Capture the cell that displays the provided text and extract its (X, Y) central coordinate. 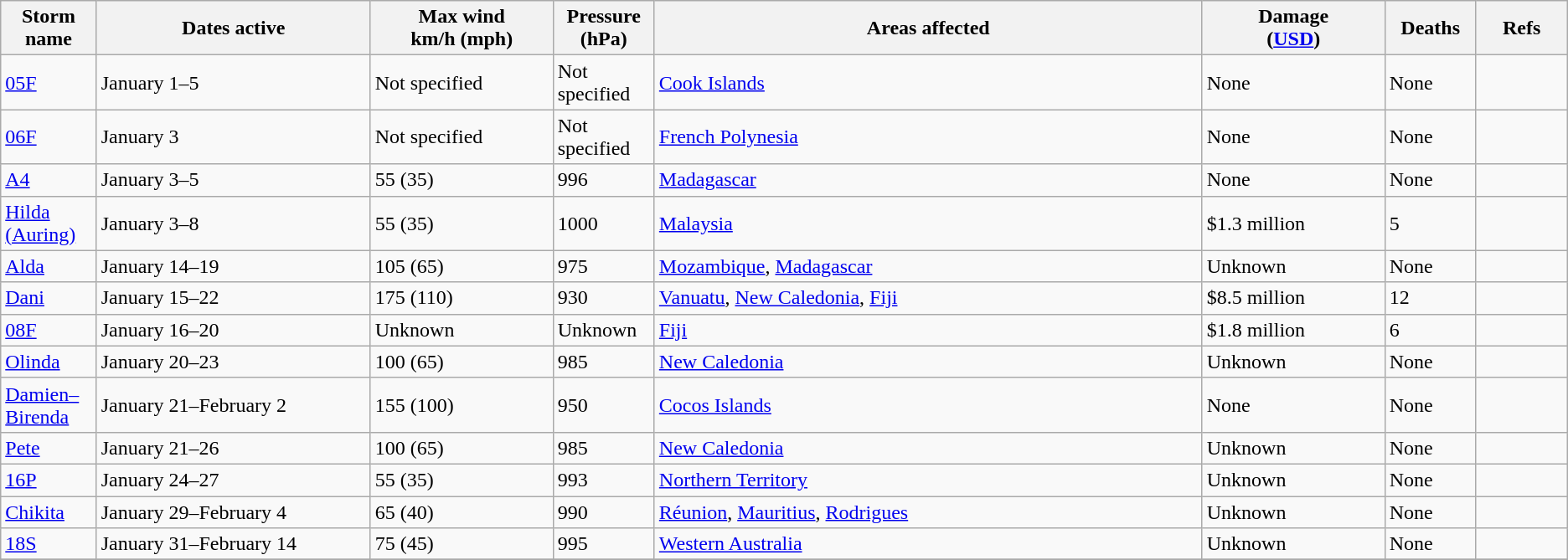
A4 (49, 180)
Madagascar (928, 180)
Vanuatu, New Caledonia, Fiji (928, 298)
$1.3 million (1293, 223)
$1.8 million (1293, 330)
Chikita (49, 511)
Malaysia (928, 223)
5 (1431, 223)
993 (603, 480)
January 31–February 14 (233, 544)
Alda (49, 266)
Hilda (Auring) (49, 223)
January 15–22 (233, 298)
175 (110) (462, 298)
65 (40) (462, 511)
990 (603, 511)
995 (603, 544)
105 (65) (462, 266)
Dani (49, 298)
1000 (603, 223)
Dates active (233, 28)
Northern Territory (928, 480)
950 (603, 405)
18S (49, 544)
January 3–8 (233, 223)
6 (1431, 330)
Cook Islands (928, 82)
155 (100) (462, 405)
January 14–19 (233, 266)
16P (49, 480)
975 (603, 266)
Deaths (1431, 28)
January 16–20 (233, 330)
12 (1431, 298)
January 1–5 (233, 82)
Fiji (928, 330)
January 21–February 2 (233, 405)
930 (603, 298)
January 29–February 4 (233, 511)
75 (45) (462, 544)
Max windkm/h (mph) (462, 28)
January 24–27 (233, 480)
French Polynesia (928, 137)
05F (49, 82)
Mozambique, Madagascar (928, 266)
Pete (49, 448)
Refs (1521, 28)
Olinda (49, 362)
Damien–Birenda (49, 405)
Areas affected (928, 28)
08F (49, 330)
Réunion, Mauritius, Rodrigues (928, 511)
06F (49, 137)
January 20–23 (233, 362)
January 3–5 (233, 180)
996 (603, 180)
Cocos Islands (928, 405)
$8.5 million (1293, 298)
Storm name (49, 28)
January 21–26 (233, 448)
Damage(USD) (1293, 28)
January 3 (233, 137)
Western Australia (928, 544)
Pressure(hPa) (603, 28)
